Extract the (x, y) coordinate from the center of the cell holding the provided text.  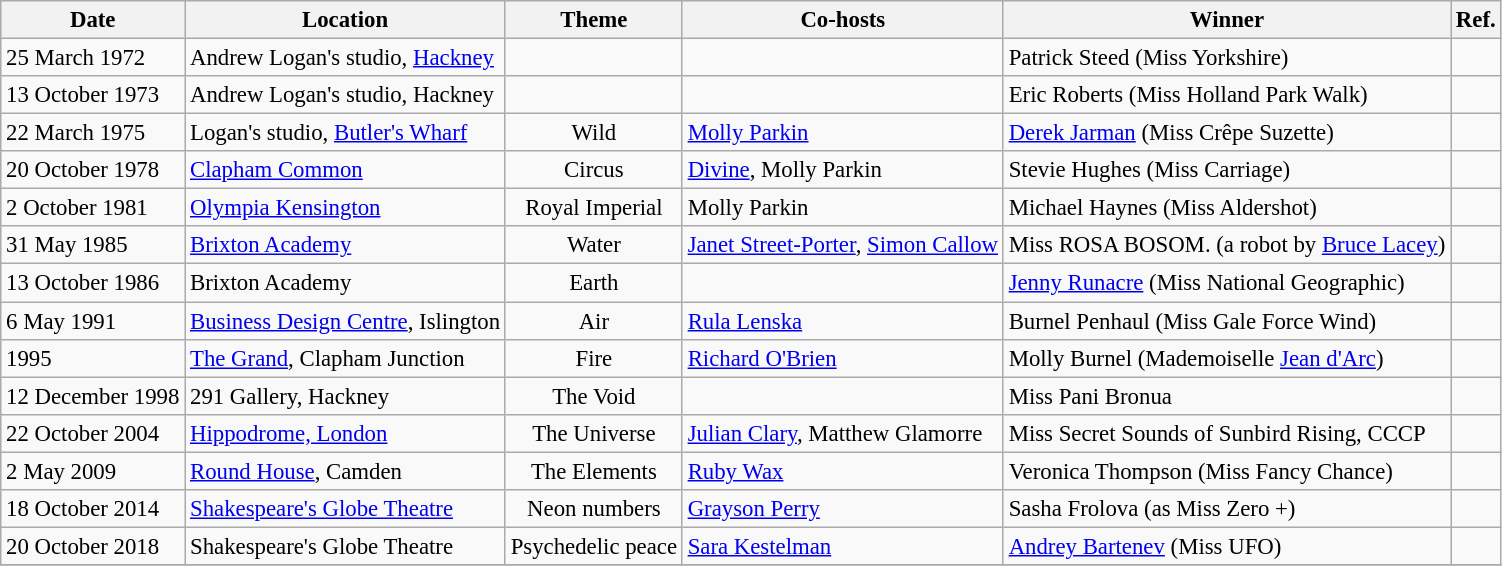
Fire (594, 358)
Patrick Steed (Miss Yorkshire) (1226, 58)
Burnel Penhaul (Miss Gale Force Wind) (1226, 321)
Stevie Hughes (Miss Carriage) (1226, 170)
Andrey Bartenev (Miss UFO) (1226, 546)
13 October 1986 (93, 283)
Janet Street-Porter, Simon Callow (842, 245)
Divine, Molly Parkin (842, 170)
25 March 1972 (93, 58)
Jenny Runacre (Miss National Geographic) (1226, 283)
Michael Haynes (Miss Aldershot) (1226, 208)
Julian Clary, Matthew Glamorre (842, 433)
Veronica Thompson (Miss Fancy Chance) (1226, 471)
Sasha Frolova (as Miss Zero +) (1226, 509)
Logan's studio, Butler's Wharf (346, 133)
291 Gallery, Hackney (346, 396)
Derek Jarman (Miss Crêpe Suzette) (1226, 133)
Royal Imperial (594, 208)
22 October 2004 (93, 433)
Eric Roberts (Miss Holland Park Walk) (1226, 95)
Clapham Common (346, 170)
13 October 1973 (93, 95)
The Grand, Clapham Junction (346, 358)
Air (594, 321)
Co-hosts (842, 20)
18 October 2014 (93, 509)
Location (346, 20)
Miss ROSA BOSOM. (a robot by Bruce Lacey) (1226, 245)
Neon numbers (594, 509)
Business Design Centre, Islington (346, 321)
Date (93, 20)
22 March 1975 (93, 133)
Grayson Perry (842, 509)
Hippodrome, London (346, 433)
Wild (594, 133)
12 December 1998 (93, 396)
Theme (594, 20)
Sara Kestelman (842, 546)
2 May 2009 (93, 471)
2 October 1981 (93, 208)
1995 (93, 358)
Miss Pani Bronua (1226, 396)
Psychedelic peace (594, 546)
31 May 1985 (93, 245)
20 October 1978 (93, 170)
Earth (594, 283)
Round House, Camden (346, 471)
Rula Lenska (842, 321)
Circus (594, 170)
Ref. (1476, 20)
Miss Secret Sounds of Sunbird Rising, CCCP (1226, 433)
Richard O'Brien (842, 358)
The Void (594, 396)
20 October 2018 (93, 546)
Ruby Wax (842, 471)
Olympia Kensington (346, 208)
6 May 1991 (93, 321)
Winner (1226, 20)
The Universe (594, 433)
Molly Burnel (Mademoiselle Jean d'Arc) (1226, 358)
Water (594, 245)
The Elements (594, 471)
